Scan for the cell matching the given text and deliver its (x, y) coordinate at center. 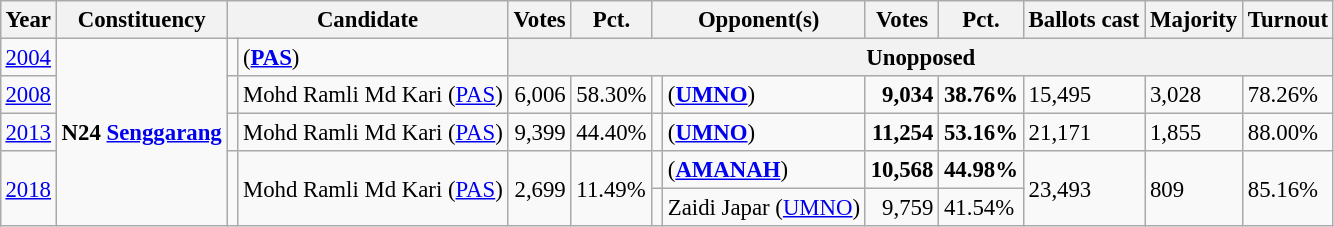
Ballots cast (1084, 20)
9,399 (540, 133)
2004 (28, 57)
78.26% (1288, 95)
38.76% (982, 95)
53.16% (982, 133)
(PAS) (374, 57)
3,028 (1194, 95)
Candidate (368, 20)
Opponent(s) (759, 20)
15,495 (1084, 95)
2008 (28, 95)
6,006 (540, 95)
58.30% (612, 95)
Turnout (1288, 20)
N24 Senggarang (142, 132)
Unopposed (920, 57)
2013 (28, 133)
85.16% (1288, 188)
2,699 (540, 188)
Majority (1194, 20)
10,568 (902, 170)
44.98% (982, 170)
23,493 (1084, 188)
Year (28, 20)
1,855 (1194, 133)
11.49% (612, 188)
11,254 (902, 133)
Constituency (142, 20)
Zaidi Japar (UMNO) (764, 208)
41.54% (982, 208)
9,034 (902, 95)
21,171 (1084, 133)
88.00% (1288, 133)
2018 (28, 188)
9,759 (902, 208)
(AMANAH) (764, 170)
44.40% (612, 133)
809 (1194, 188)
